Return (X, Y) of the center of cell containing provided text 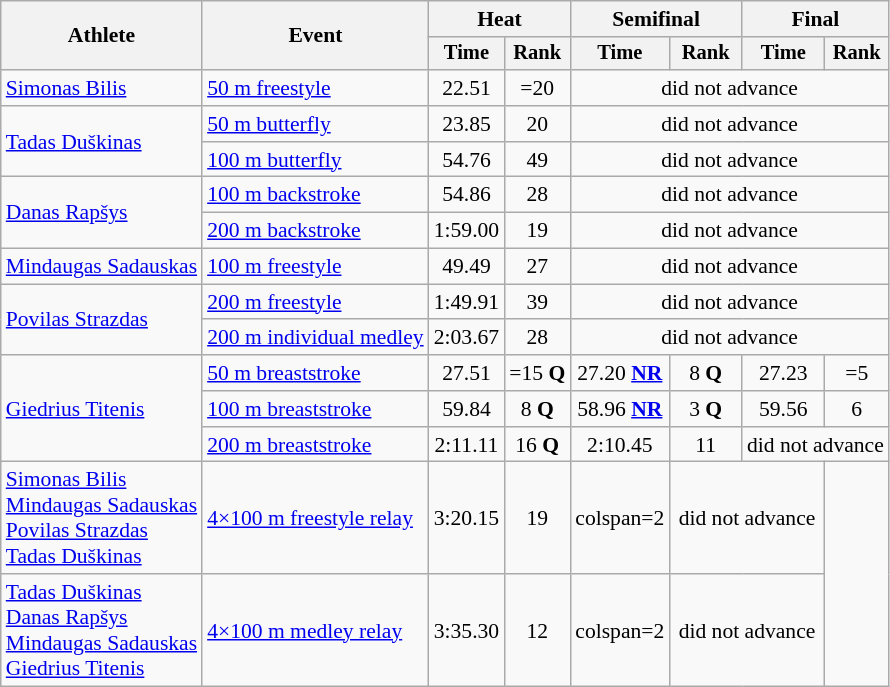
2:11.11 (466, 445)
Simonas BilisMindaugas SadauskasPovilas StrazdasTadas Duškinas (102, 518)
3:20.15 (466, 518)
Athlete (102, 36)
Danas Rapšys (102, 212)
200 m individual medley (316, 338)
12 (537, 630)
1:49.91 (466, 302)
=5 (857, 373)
23.85 (466, 124)
3 Q (706, 409)
59.56 (784, 409)
20 (537, 124)
11 (706, 445)
27.51 (466, 373)
49.49 (466, 267)
100 m freestyle (316, 267)
27.23 (784, 373)
=15 Q (537, 373)
Tadas Duškinas (102, 142)
1:59.00 (466, 231)
100 m backstroke (316, 195)
4×100 m medley relay (316, 630)
16 Q (537, 445)
=20 (537, 88)
49 (537, 160)
Giedrius Titenis (102, 408)
27.20 NR (620, 373)
200 m breaststroke (316, 445)
200 m freestyle (316, 302)
100 m butterfly (316, 160)
39 (537, 302)
54.76 (466, 160)
6 (857, 409)
Final (816, 19)
200 m backstroke (316, 231)
Mindaugas Sadauskas (102, 267)
50 m breaststroke (316, 373)
Semifinal (656, 19)
59.84 (466, 409)
50 m freestyle (316, 88)
58.96 NR (620, 409)
Povilas Strazdas (102, 320)
Event (316, 36)
50 m butterfly (316, 124)
Tadas DuškinasDanas RapšysMindaugas SadauskasGiedrius Titenis (102, 630)
54.86 (466, 195)
Heat (500, 19)
100 m breaststroke (316, 409)
27 (537, 267)
2:10.45 (620, 445)
22.51 (466, 88)
Simonas Bilis (102, 88)
3:35.30 (466, 630)
4×100 m freestyle relay (316, 518)
2:03.67 (466, 338)
